For the text-containing cell, return its midpoint in [X, Y] coordinate format. 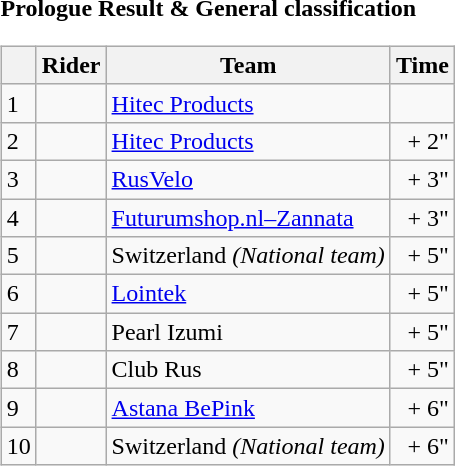
3 [18, 179]
+ 2" [422, 141]
RusVelo [248, 179]
Futurumshop.nl–Zannata [248, 217]
1 [18, 103]
5 [18, 256]
6 [18, 294]
Club Rus [248, 370]
10 [18, 446]
Team [248, 65]
8 [18, 370]
Pearl Izumi [248, 332]
Time [422, 65]
7 [18, 332]
4 [18, 217]
Astana BePink [248, 408]
Rider [71, 65]
2 [18, 141]
9 [18, 408]
Lointek [248, 294]
